For the text-containing cell, return its midpoint in (x, y) coordinate format. 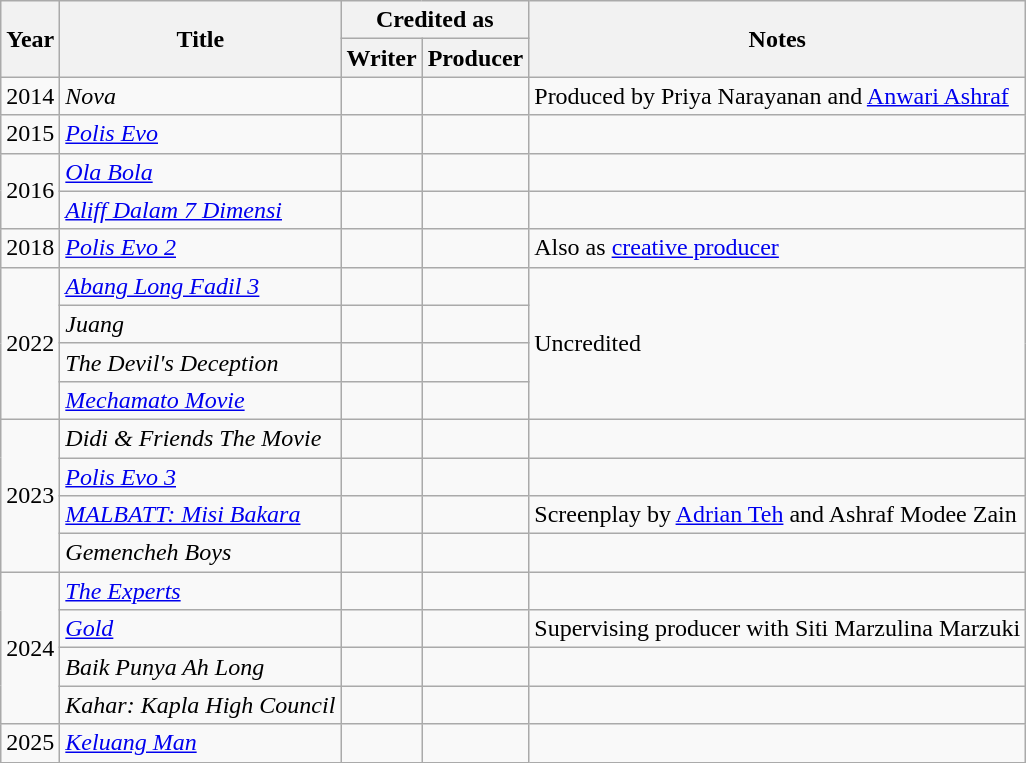
2015 (30, 134)
2022 (30, 343)
Mechamato Movie (200, 400)
Abang Long Fadil 3 (200, 286)
2016 (30, 191)
Screenplay by Adrian Teh and Ashraf Modee Zain (778, 515)
Didi & Friends The Movie (200, 438)
The Devil's Deception (200, 362)
2018 (30, 248)
2025 (30, 743)
MALBATT: Misi Bakara (200, 515)
Also as creative producer (778, 248)
Notes (778, 39)
Title (200, 39)
Kahar: Kapla High Council (200, 705)
Supervising producer with Siti Marzulina Marzuki (778, 629)
Uncredited (778, 343)
Credited as (435, 20)
Polis Evo 2 (200, 248)
Nova (200, 96)
Polis Evo (200, 134)
Gold (200, 629)
Produced by Priya Narayanan and Anwari Ashraf (778, 96)
2023 (30, 495)
Producer (476, 58)
2014 (30, 96)
Keluang Man (200, 743)
2024 (30, 648)
Year (30, 39)
Gemencheh Boys (200, 553)
Writer (382, 58)
Aliff Dalam 7 Dimensi (200, 210)
Ola Bola (200, 172)
The Experts (200, 591)
Polis Evo 3 (200, 477)
Baik Punya Ah Long (200, 667)
Juang (200, 324)
